Identify which cell holds the provided text, then report its (X, Y) central coordinate. 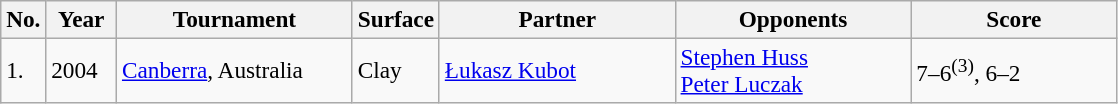
1. (24, 70)
Clay (396, 70)
Canberra, Australia (235, 70)
No. (24, 19)
2004 (82, 70)
Stephen Huss Peter Luczak (793, 70)
Tournament (235, 19)
Year (82, 19)
Partner (557, 19)
Surface (396, 19)
Łukasz Kubot (557, 70)
Opponents (793, 19)
Score (1014, 19)
7–6(3), 6–2 (1014, 70)
